Find where the given text appears and provide that cell's center as (x, y) coordinate. 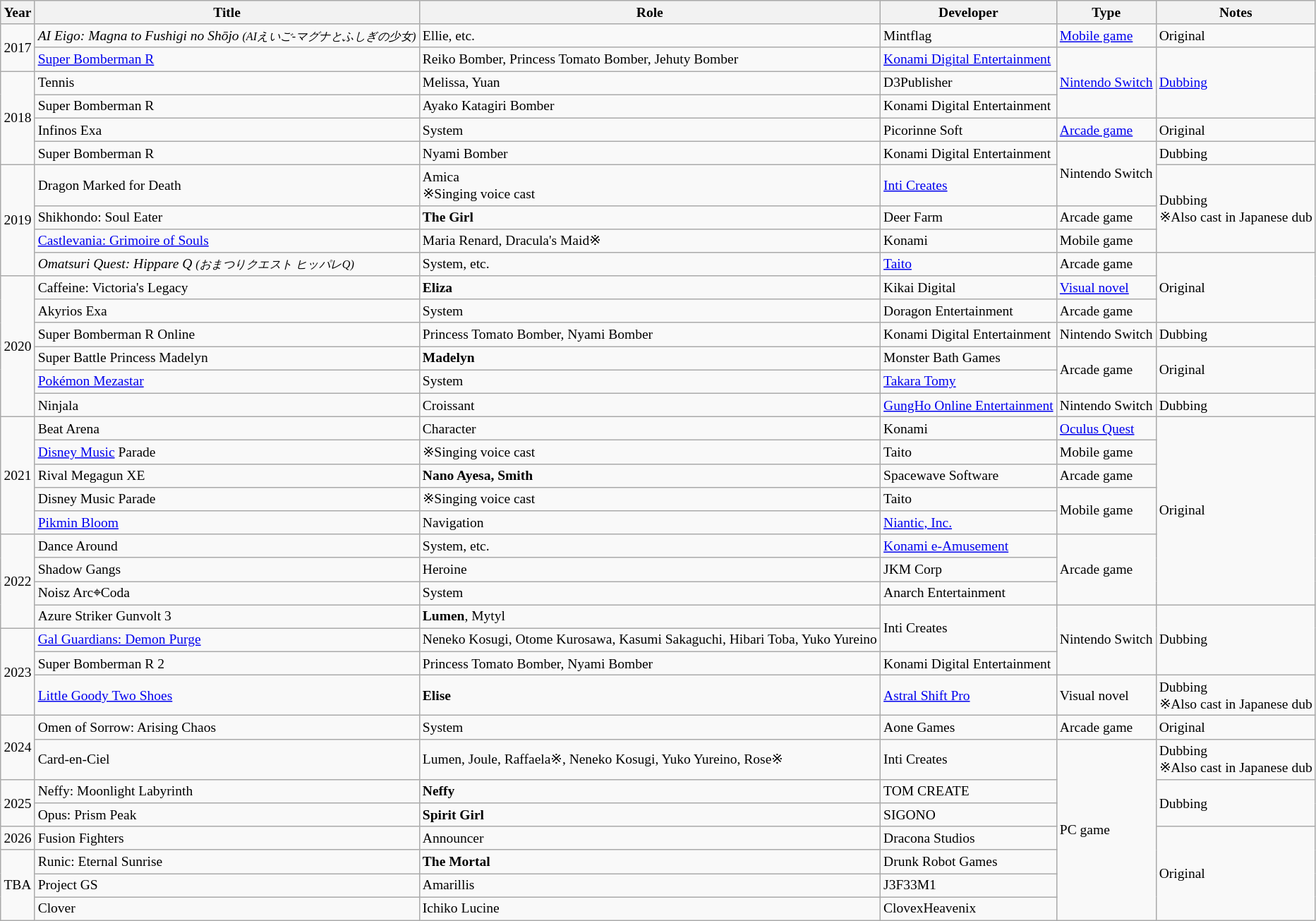
Melissa, Yuan (649, 83)
J3F33M1 (968, 885)
Ichiko Lucine (649, 909)
2022 (18, 582)
Shadow Gangs (227, 569)
Lumen, Mytyl (649, 617)
AI Eigo: Magna to Fushigi no Shōjo (AIえいご-マグナとふしぎの少女) (227, 35)
2018 (18, 119)
Caffeine: Victoria's Legacy (227, 288)
Ninjala (227, 405)
2026 (18, 838)
Character (649, 429)
2025 (18, 803)
Akyrios Exa (227, 311)
Lumen, Joule, Raffaela※, Neneko Kosugi, Yuko Yureino, Rose※ (649, 759)
Spacewave Software (968, 476)
Type (1106, 13)
Deer Farm (968, 217)
Drunk Robot Games (968, 861)
Shikhondo: Soul Eater (227, 217)
Aone Games (968, 727)
Niantic, Inc. (968, 522)
Ellie, etc. (649, 35)
Azure Striker Gunvolt 3 (227, 617)
Year (18, 13)
Developer (968, 13)
Neneko Kosugi, Otome Kurosawa, Kasumi Sakaguchi, Hibari Toba, Yuko Yureino (649, 639)
Konami e-Amusement (968, 546)
Picorinne Soft (968, 130)
2020 (18, 347)
Pokémon Mezastar (227, 381)
JKM Corp (968, 569)
Maria Renard, Dracula's Maid※ (649, 240)
Croissant (649, 405)
Amarillis (649, 885)
Ayako Katagiri Bomber (649, 106)
Takara Tomy (968, 381)
Nano Ayesa, Smith (649, 476)
Gal Guardians: Demon Purge (227, 639)
Little Goody Two Shoes (227, 696)
Spirit Girl (649, 814)
Rival Megagun XE (227, 476)
Super Bomberman R Online (227, 335)
ClovexHeavenix (968, 909)
Card-en-Ciel (227, 759)
Dragon Marked for Death (227, 185)
Navigation (649, 522)
Mintflag (968, 35)
Dracona Studios (968, 838)
TOM CREATE (968, 790)
2017 (18, 48)
Role (649, 13)
Anarch Entertainment (968, 593)
Runic: Eternal Sunrise (227, 861)
Astral Shift Pro (968, 696)
Neffy (649, 790)
D3Publisher (968, 83)
Beat Arena (227, 429)
Pikmin Bloom (227, 522)
Tennis (227, 83)
The Girl (649, 217)
Opus: Prism Peak (227, 814)
The Mortal (649, 861)
Omatsuri Quest: Hippare Q (おまつりクエスト ヒッパレQ) (227, 264)
Title (227, 13)
Notes (1236, 13)
Castlevania: Grimoire of Souls (227, 240)
Neffy: Moonlight Labyrinth (227, 790)
SIGONO (968, 814)
Heroine (649, 569)
Noisz Arc⌖Coda (227, 593)
Fusion Fighters (227, 838)
Dance Around (227, 546)
Clover (227, 909)
Amica※Singing voice cast (649, 185)
Elise (649, 696)
PC game (1106, 830)
Doragon Entertainment (968, 311)
2024 (18, 748)
2021 (18, 476)
Project GS (227, 885)
Super Bomberman R 2 (227, 663)
Oculus Quest (1106, 429)
Monster Bath Games (968, 359)
Madelyn (649, 359)
2023 (18, 672)
Eliza (649, 288)
GungHo Online Entertainment (968, 405)
Announcer (649, 838)
TBA (18, 885)
Nyami Bomber (649, 152)
2019 (18, 220)
Omen of Sorrow: Arising Chaos (227, 727)
Infinos Exa (227, 130)
Kikai Digital (968, 288)
Reiko Bomber, Princess Tomato Bomber, Jehuty Bomber (649, 59)
Super Battle Princess Madelyn (227, 359)
